Detect which cell encompasses the target text, then output its [x, y] center coordinate. 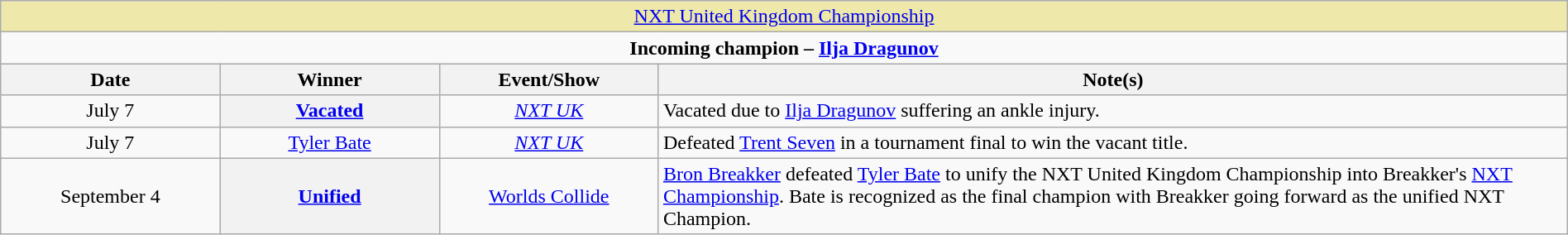
Worlds Collide [549, 196]
Winner [329, 79]
Event/Show [549, 79]
Note(s) [1113, 79]
NXT United Kingdom Championship [784, 17]
Date [111, 79]
Incoming champion – Ilja Dragunov [784, 48]
Tyler Bate [329, 142]
Defeated Trent Seven in a tournament final to win the vacant title. [1113, 142]
Vacated due to Ilja Dragunov suffering an ankle injury. [1113, 111]
Unified [329, 196]
September 4 [111, 196]
Vacated [329, 111]
